Return (x, y) of the center of cell containing provided text 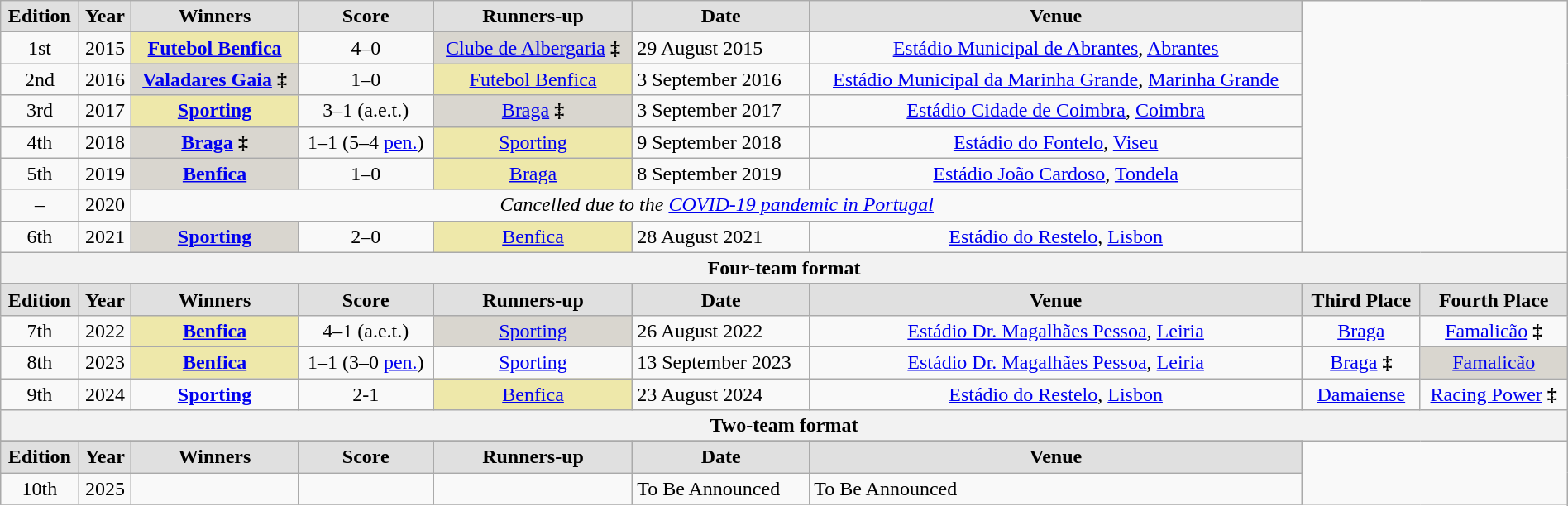
4–0 (366, 48)
Two-team format (784, 426)
9th (40, 394)
7th (40, 331)
13 September 2023 (721, 362)
Four-team format (784, 268)
Famalicão (1494, 362)
Valadares Gaia ‡ (215, 79)
2018 (105, 142)
5th (40, 174)
2015 (105, 48)
2019 (105, 174)
6th (40, 236)
2017 (105, 111)
Damaiense (1361, 394)
2–0 (366, 236)
9 September 2018 (721, 142)
28 August 2021 (721, 236)
Estádio Municipal de Abrantes, Abrantes (1056, 48)
10th (40, 489)
4–1 (a.e.t.) (366, 331)
29 August 2015 (721, 48)
3 September 2016 (721, 79)
Estádio do Fontelo, Viseu (1056, 142)
23 August 2024 (721, 394)
Estádio Municipal da Marinha Grande, Marinha Grande (1056, 79)
Clube de Albergaria ‡ (533, 48)
2022 (105, 331)
2024 (105, 394)
Famalicão ‡ (1494, 331)
Estádio Cidade de Coimbra, Coimbra (1056, 111)
8th (40, 362)
8 September 2019 (721, 174)
1–1 (3–0 pen.) (366, 362)
1st (40, 48)
2023 (105, 362)
1–1 (5–4 pen.) (366, 142)
2nd (40, 79)
2025 (105, 489)
Estádio João Cardoso, Tondela (1056, 174)
3 September 2017 (721, 111)
3rd (40, 111)
3–1 (a.e.t.) (366, 111)
Third Place (1361, 299)
26 August 2022 (721, 331)
Fourth Place (1494, 299)
Racing Power ‡ (1494, 394)
2-1 (366, 394)
4th (40, 142)
2020 (105, 205)
2021 (105, 236)
2016 (105, 79)
Cancelled due to the COVID-19 pandemic in Portugal (717, 205)
– (40, 205)
